Search for the cell housing the specified text and yield its (X, Y) center coordinate. 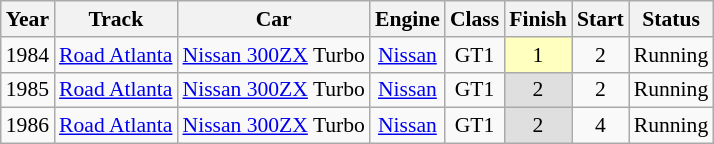
1984 (28, 55)
Engine (408, 19)
Year (28, 19)
Car (273, 19)
1985 (28, 90)
Start (600, 19)
Finish (538, 19)
Class (474, 19)
1986 (28, 126)
Track (116, 19)
1 (538, 55)
Status (671, 19)
4 (600, 126)
